Search for the cell housing the specified text and yield its [X, Y] center coordinate. 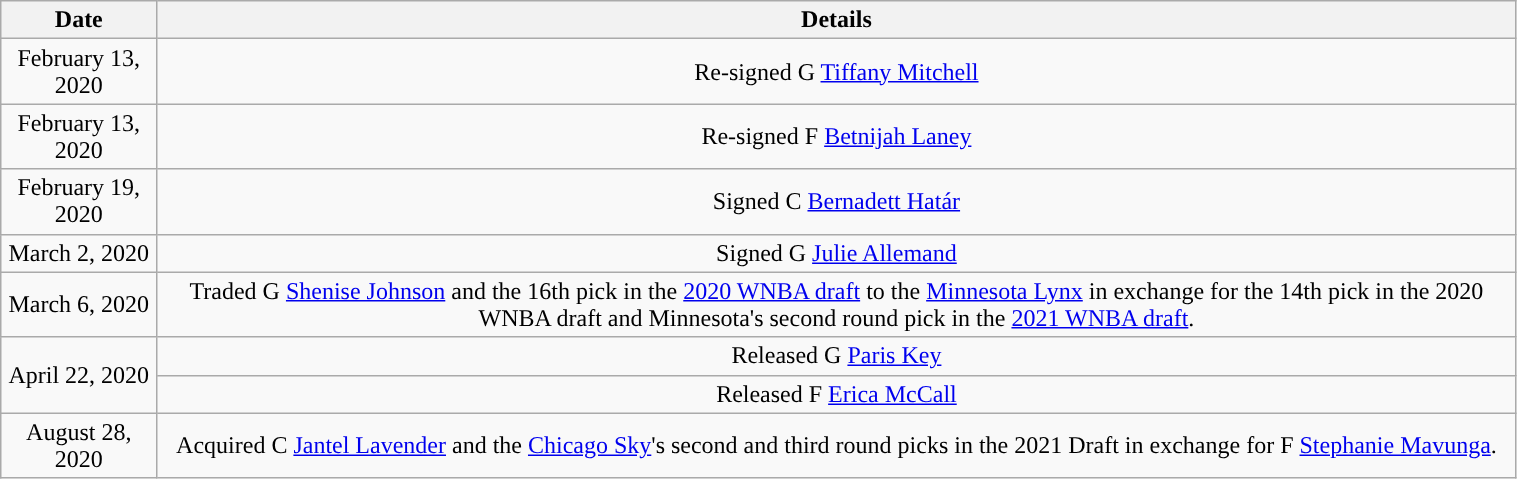
Signed C Bernadett Határ [836, 202]
April 22, 2020 [79, 375]
Released G Paris Key [836, 356]
Signed G Julie Allemand [836, 253]
Re-signed F Betnijah Laney [836, 136]
Released F Erica McCall [836, 394]
Details [836, 20]
Date [79, 20]
March 2, 2020 [79, 253]
Re-signed G Tiffany Mitchell [836, 72]
March 6, 2020 [79, 304]
February 19, 2020 [79, 202]
August 28, 2020 [79, 446]
Acquired C Jantel Lavender and the Chicago Sky's second and third round picks in the 2021 Draft in exchange for F Stephanie Mavunga. [836, 446]
